Scan for the cell matching the given text and deliver its (X, Y) coordinate at center. 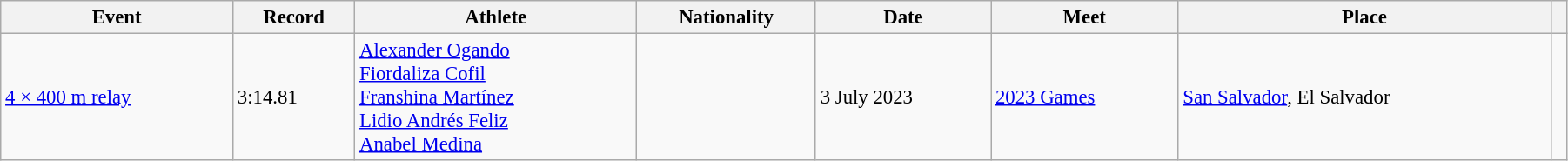
Date (903, 17)
Record (294, 17)
Event (117, 17)
Meet (1084, 17)
2023 Games (1084, 97)
Nationality (727, 17)
4 × 400 m relay (117, 97)
Place (1364, 17)
San Salvador, El Salvador (1364, 97)
Athlete (496, 17)
3 July 2023 (903, 97)
3:14.81 (294, 97)
Alexander OgandoFiordaliza CofilFranshina MartínezLidio Andrés FelizAnabel Medina (496, 97)
